For the text-containing cell, return its midpoint in (x, y) coordinate format. 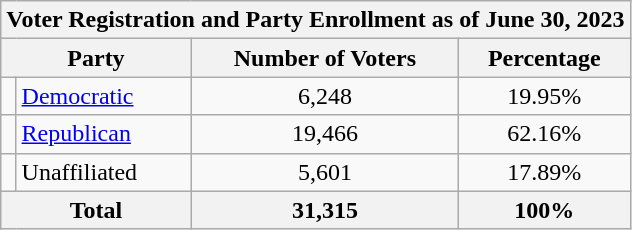
Voter Registration and Party Enrollment as of June 30, 2023 (316, 20)
Total (96, 210)
17.89% (544, 172)
6,248 (324, 96)
Party (96, 58)
31,315 (324, 210)
19.95% (544, 96)
Republican (104, 134)
100% (544, 210)
Number of Voters (324, 58)
62.16% (544, 134)
19,466 (324, 134)
Percentage (544, 58)
Unaffiliated (104, 172)
Democratic (104, 96)
5,601 (324, 172)
